Extract the (X, Y) coordinate from the center of the cell holding the provided text.  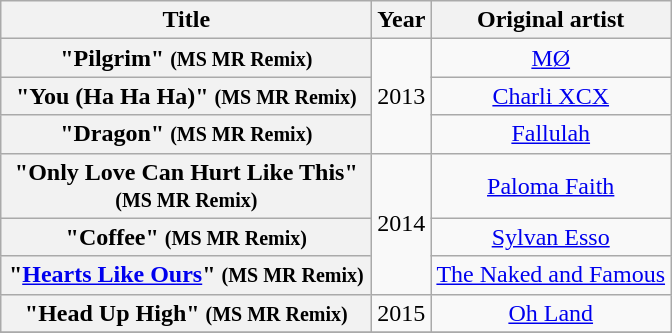
"Hearts Like Ours" (MS MR Remix) (186, 275)
2013 (402, 96)
Sylvan Esso (551, 237)
"Dragon" (MS MR Remix) (186, 134)
Fallulah (551, 134)
"Only Love Can Hurt Like This" (MS MR Remix) (186, 186)
2014 (402, 224)
MØ (551, 58)
Charli XCX (551, 96)
Oh Land (551, 313)
"Pilgrim" (MS MR Remix) (186, 58)
Title (186, 20)
"Head Up High" (MS MR Remix) (186, 313)
"You (Ha Ha Ha)" (MS MR Remix) (186, 96)
Original artist (551, 20)
"Coffee" (MS MR Remix) (186, 237)
2015 (402, 313)
The Naked and Famous (551, 275)
Year (402, 20)
Paloma Faith (551, 186)
